Capture the cell that displays the provided text and extract its (X, Y) central coordinate. 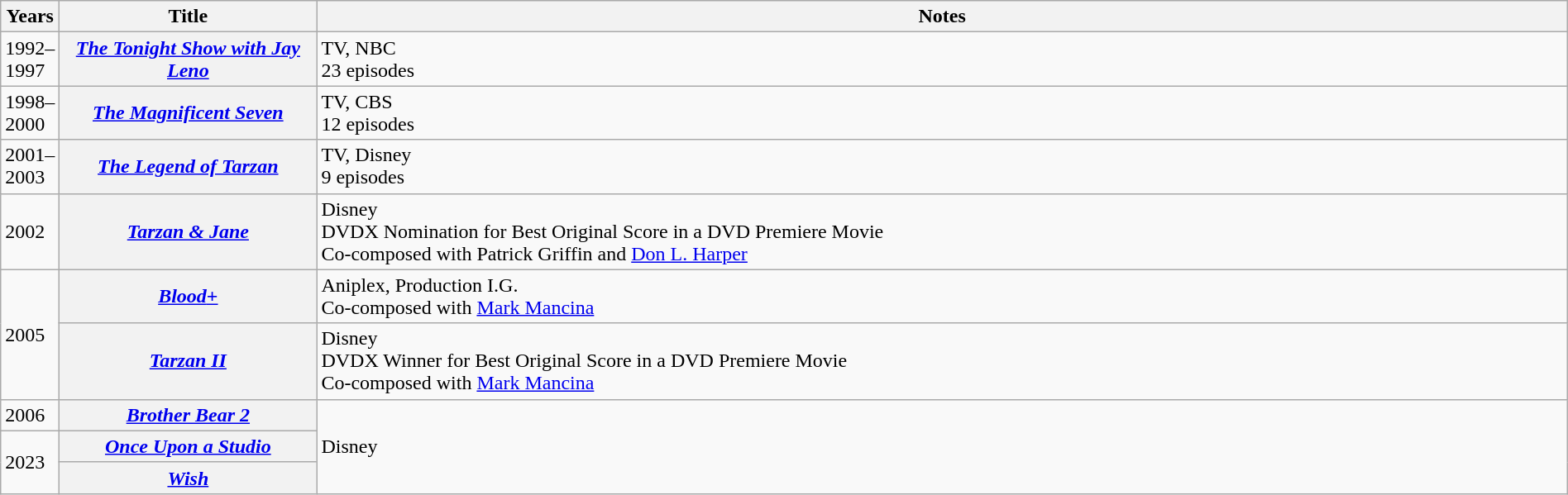
TV, Disney9 episodes (942, 167)
Blood+ (189, 296)
Brother Bear 2 (189, 415)
Years (30, 17)
The Tonight Show with Jay Leno (189, 59)
1998–2000 (30, 112)
2006 (30, 415)
Notes (942, 17)
2001–2003 (30, 167)
TV, CBS12 episodes (942, 112)
DisneyDVDX Nomination for Best Original Score in a DVD Premiere MovieCo-composed with Patrick Griffin and Don L. Harper (942, 231)
Title (189, 17)
The Magnificent Seven (189, 112)
Wish (189, 478)
2005 (30, 334)
2023 (30, 462)
Once Upon a Studio (189, 446)
Tarzan II (189, 361)
The Legend of Tarzan (189, 167)
Tarzan & Jane (189, 231)
TV, NBC23 episodes (942, 59)
2002 (30, 231)
DisneyDVDX Winner for Best Original Score in a DVD Premiere MovieCo-composed with Mark Mancina (942, 361)
Aniplex, Production I.G.Co-composed with Mark Mancina (942, 296)
Disney (942, 446)
1992–1997 (30, 59)
